Scan for the cell matching the given text and deliver its [X, Y] coordinate at center. 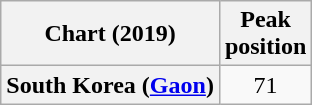
71 [265, 85]
South Korea (Gaon) [110, 85]
Chart (2019) [110, 34]
Peakposition [265, 34]
